Provide the [X, Y] coordinate of the cell's center where the given text is located.  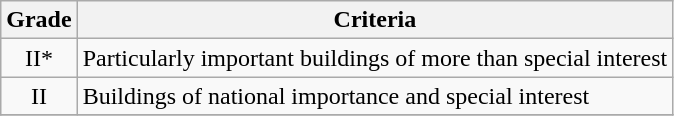
Grade [39, 20]
Particularly important buildings of more than special interest [375, 58]
Buildings of national importance and special interest [375, 96]
II [39, 96]
Criteria [375, 20]
II* [39, 58]
